Identify which cell holds the provided text, then report its (x, y) central coordinate. 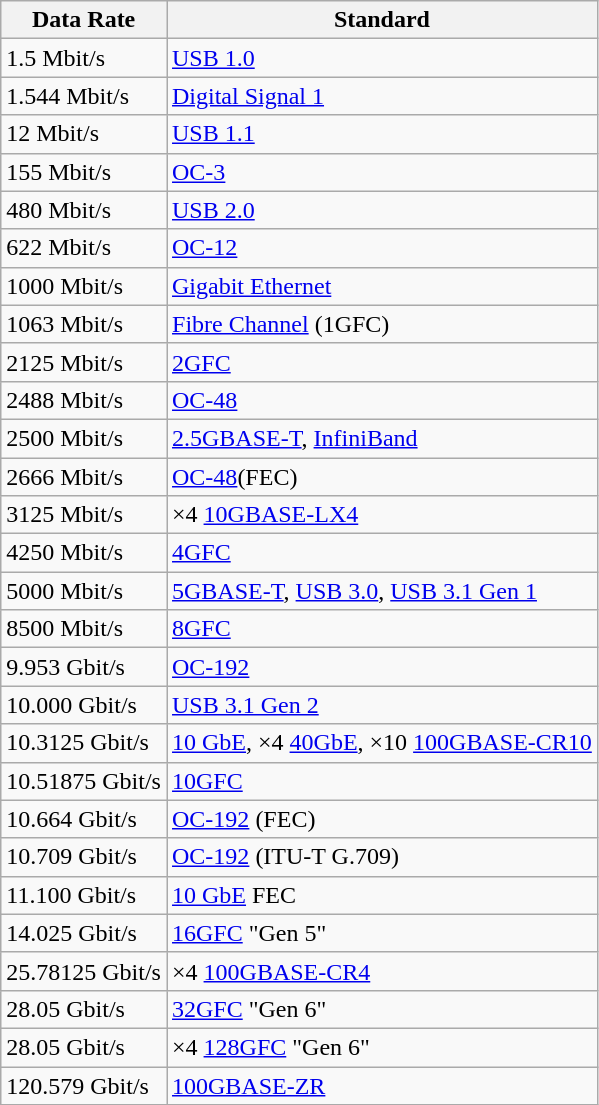
10 GbE FEC (382, 895)
9.953 Gbit/s (84, 667)
4250 Mbit/s (84, 553)
1063 Mbit/s (84, 324)
2GFC (382, 362)
OC-48 (382, 400)
155 Mbit/s (84, 172)
2.5GBASE-T, InfiniBand (382, 438)
10.3125 Gbit/s (84, 743)
4GFC (382, 553)
OC-3 (382, 172)
480 Mbit/s (84, 210)
32GFC "Gen 6" (382, 1009)
10.000 Gbit/s (84, 705)
8GFC (382, 629)
10.709 Gbit/s (84, 857)
OC-192 (FEC) (382, 819)
2500 Mbit/s (84, 438)
10.51875 Gbit/s (84, 781)
100GBASE-ZR (382, 1085)
Digital Signal 1 (382, 96)
10 GbE, ×4 40GbE, ×10 100GBASE-CR10 (382, 743)
10GFC (382, 781)
OC-12 (382, 248)
5000 Mbit/s (84, 591)
1.544 Mbit/s (84, 96)
2125 Mbit/s (84, 362)
USB 1.0 (382, 58)
OC-48(FEC) (382, 477)
1000 Mbit/s (84, 286)
Data Rate (84, 20)
3125 Mbit/s (84, 515)
USB 3.1 Gen 2 (382, 705)
622 Mbit/s (84, 248)
5GBASE-T, USB 3.0, USB 3.1 Gen 1 (382, 591)
120.579 Gbit/s (84, 1085)
12 Mbit/s (84, 134)
×4 100GBASE-CR4 (382, 971)
14.025 Gbit/s (84, 933)
11.100 Gbit/s (84, 895)
8500 Mbit/s (84, 629)
2488 Mbit/s (84, 400)
USB 1.1 (382, 134)
25.78125 Gbit/s (84, 971)
2666 Mbit/s (84, 477)
Fibre Channel (1GFC) (382, 324)
Gigabit Ethernet (382, 286)
10.664 Gbit/s (84, 819)
OC-192 (382, 667)
×4 10GBASE-LX4 (382, 515)
16GFC "Gen 5" (382, 933)
1.5 Mbit/s (84, 58)
OC-192 (ITU-T G.709) (382, 857)
USB 2.0 (382, 210)
Standard (382, 20)
×4 128GFC "Gen 6" (382, 1047)
